Capture the cell that displays the provided text and extract its [X, Y] central coordinate. 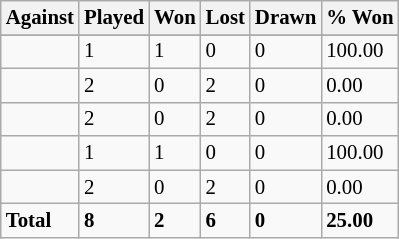
Against [40, 18]
% Won [360, 18]
Total [40, 221]
6 [226, 221]
Lost [226, 18]
Played [114, 18]
25.00 [360, 221]
Won [175, 18]
Drawn [286, 18]
8 [114, 221]
